Scan for the cell matching the given text and deliver its [x, y] coordinate at center. 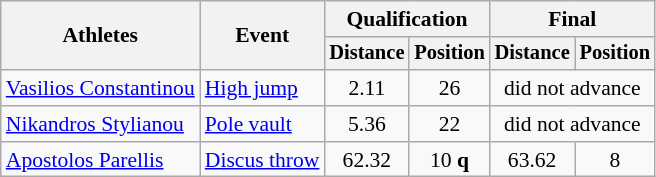
Athletes [100, 36]
2.11 [366, 88]
High jump [262, 88]
Vasilios Constantinou [100, 88]
Final [572, 19]
Qualification [406, 19]
22 [449, 124]
5.36 [366, 124]
Event [262, 36]
Nikandros Stylianou [100, 124]
26 [449, 88]
Pole vault [262, 124]
